Determine the (x, y) coordinate at the center of the cell enclosing the given text.  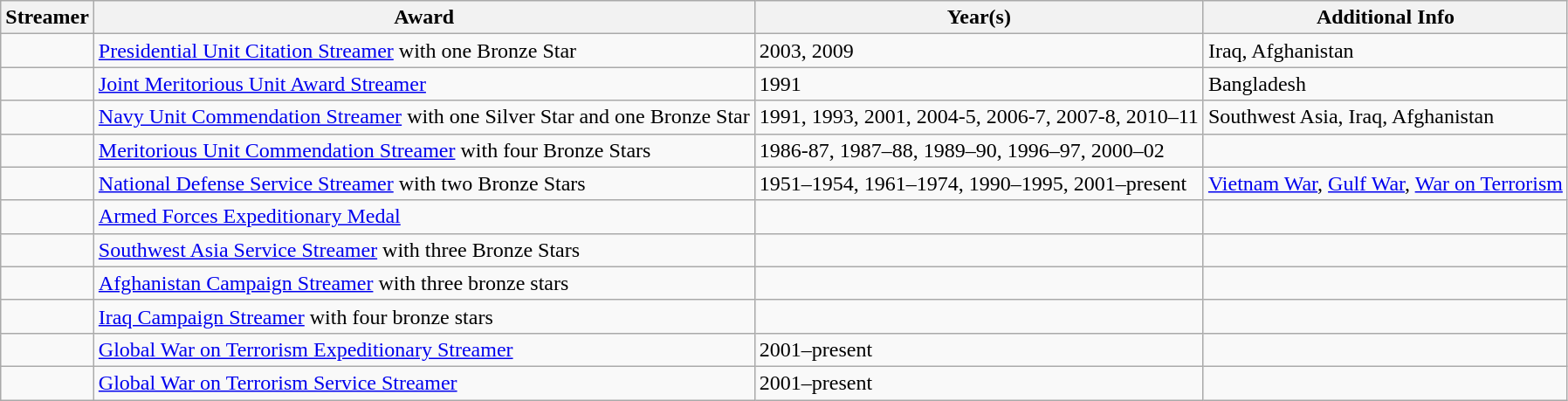
Bangladesh (1385, 84)
Meritorious Unit Commendation Streamer with four Bronze Stars (424, 150)
Iraq, Afghanistan (1385, 51)
Global War on Terrorism Service Streamer (424, 383)
Presidential Unit Citation Streamer with one Bronze Star (424, 51)
1986-87, 1987–88, 1989–90, 1996–97, 2000–02 (979, 150)
Year(s) (979, 17)
Streamer (47, 17)
1991 (979, 84)
1951–1954, 1961–1974, 1990–1995, 2001–present (979, 183)
Afghanistan Campaign Streamer with three bronze stars (424, 283)
National Defense Service Streamer with two Bronze Stars (424, 183)
Armed Forces Expeditionary Medal (424, 217)
2003, 2009 (979, 51)
Southwest Asia Service Streamer with three Bronze Stars (424, 250)
Award (424, 17)
Iraq Campaign Streamer with four bronze stars (424, 316)
1991, 1993, 2001, 2004-5, 2006-7, 2007-8, 2010–11 (979, 117)
Global War on Terrorism Expeditionary Streamer (424, 349)
Vietnam War, Gulf War, War on Terrorism (1385, 183)
Joint Meritorious Unit Award Streamer (424, 84)
Additional Info (1385, 17)
Southwest Asia, Iraq, Afghanistan (1385, 117)
Navy Unit Commendation Streamer with one Silver Star and one Bronze Star (424, 117)
